Search for the cell housing the specified text and yield its (X, Y) center coordinate. 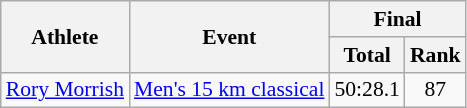
50:28.1 (366, 90)
Final (397, 19)
Men's 15 km classical (229, 90)
Athlete (65, 36)
87 (436, 90)
Event (229, 36)
Rory Morrish (65, 90)
Rank (436, 55)
Total (366, 55)
